Determine the [X, Y] coordinate at the center of the cell enclosing the given text.  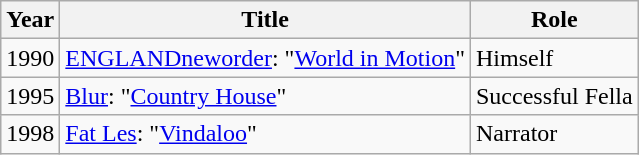
Fat Les: "Vindaloo" [266, 134]
ENGLANDneworder: "World in Motion" [266, 58]
Himself [554, 58]
Role [554, 20]
1995 [30, 96]
1990 [30, 58]
Successful Fella [554, 96]
Blur: "Country House" [266, 96]
Title [266, 20]
Narrator [554, 134]
Year [30, 20]
1998 [30, 134]
